Search for the cell housing the specified text and yield its [X, Y] center coordinate. 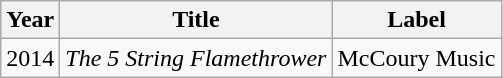
McCoury Music [416, 58]
The 5 String Flamethrower [196, 58]
Title [196, 20]
Year [30, 20]
2014 [30, 58]
Label [416, 20]
